Determine the [x, y] coordinate at the center of the cell enclosing the given text.  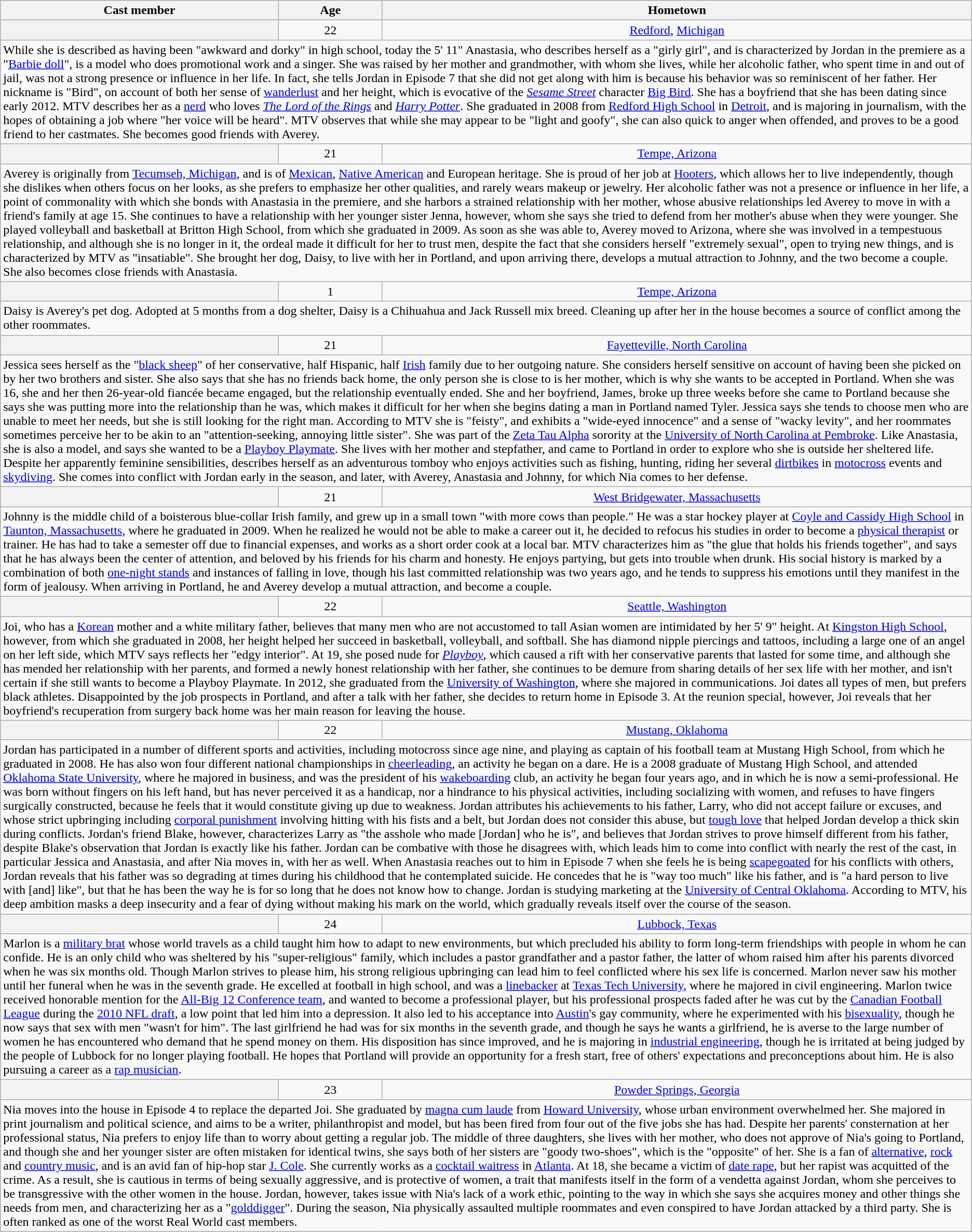
Lubbock, Texas [677, 924]
1 [330, 291]
23 [330, 1090]
Fayetteville, North Carolina [677, 345]
West Bridgewater, Massachusetts [677, 497]
24 [330, 924]
Hometown [677, 10]
Mustang, Oklahoma [677, 730]
Cast member [139, 10]
Powder Springs, Georgia [677, 1090]
Seattle, Washington [677, 606]
Redford, Michigan [677, 30]
Age [330, 10]
